Provide the [x, y] coordinate of the cell's center where the given text is located.  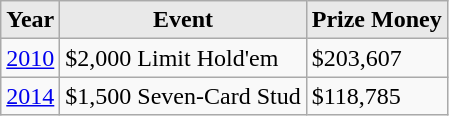
$2,000 Limit Hold'em [183, 58]
Year [30, 20]
2014 [30, 96]
$1,500 Seven-Card Stud [183, 96]
$203,607 [376, 58]
2010 [30, 58]
Event [183, 20]
$118,785 [376, 96]
Prize Money [376, 20]
